Locate the cell with the specified text and output its (x, y) center coordinate. 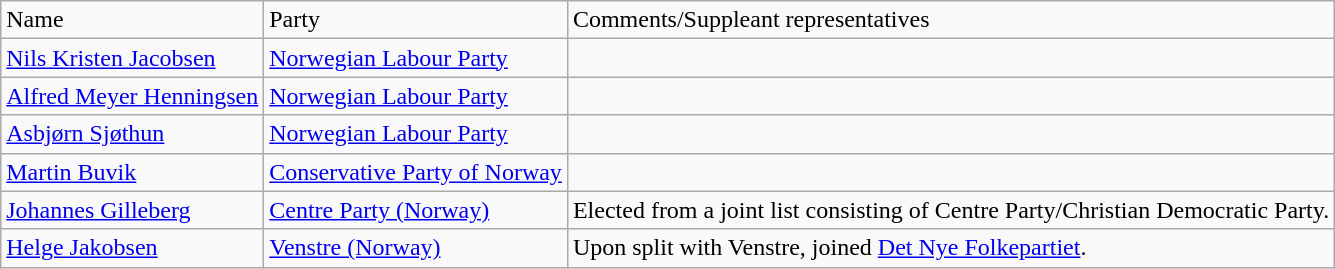
Party (416, 20)
Comments/Suppleant representatives (950, 20)
Conservative Party of Norway (416, 172)
Asbjørn Sjøthun (132, 134)
Venstre (Norway) (416, 248)
Nils Kristen Jacobsen (132, 58)
Name (132, 20)
Martin Buvik (132, 172)
Centre Party (Norway) (416, 210)
Johannes Gilleberg (132, 210)
Helge Jakobsen (132, 248)
Upon split with Venstre, joined Det Nye Folkepartiet. (950, 248)
Elected from a joint list consisting of Centre Party/Christian Democratic Party. (950, 210)
Alfred Meyer Henningsen (132, 96)
